Identify which cell holds the provided text, then report its (X, Y) central coordinate. 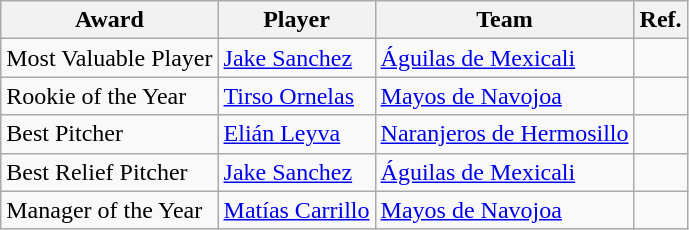
Rookie of the Year (110, 96)
Player (296, 20)
Award (110, 20)
Manager of the Year (110, 210)
Tirso Ornelas (296, 96)
Best Pitcher (110, 134)
Team (504, 20)
Most Valuable Player (110, 58)
Naranjeros de Hermosillo (504, 134)
Elián Leyva (296, 134)
Ref. (660, 20)
Matías Carrillo (296, 210)
Best Relief Pitcher (110, 172)
